Identify which cell holds the provided text, then report its (X, Y) central coordinate. 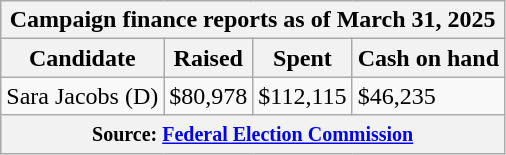
$46,235 (428, 96)
Sara Jacobs (D) (82, 96)
Spent (302, 58)
Cash on hand (428, 58)
Raised (208, 58)
Campaign finance reports as of March 31, 2025 (253, 20)
$80,978 (208, 96)
$112,115 (302, 96)
Source: Federal Election Commission (253, 134)
Candidate (82, 58)
